Find where the given text appears and provide that cell's center as (X, Y) coordinate. 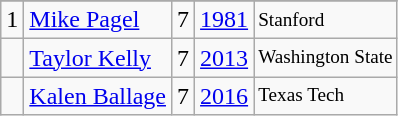
2016 (224, 96)
Mike Pagel (98, 20)
Texas Tech (326, 96)
1981 (224, 20)
1 (12, 20)
Kalen Ballage (98, 96)
Washington State (326, 58)
2013 (224, 58)
Taylor Kelly (98, 58)
Stanford (326, 20)
